For the text-containing cell, return its midpoint in (x, y) coordinate format. 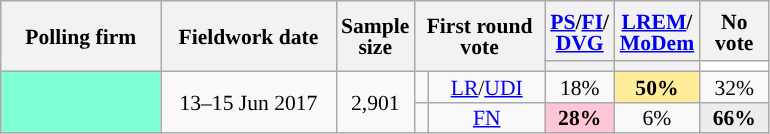
LR/UDI (487, 86)
Samplesize (375, 36)
50% (657, 86)
13–15 Jun 2017 (248, 102)
FN (487, 118)
18% (580, 86)
Polling firm (81, 36)
PS/FI/DVG (580, 31)
LREM/MoDem (657, 31)
28% (580, 118)
6% (657, 118)
2,901 (375, 102)
32% (734, 86)
First round vote (479, 36)
66% (734, 118)
Fieldwork date (248, 36)
No vote (734, 31)
